Output the [X, Y] coordinate of the center of the cell containing the given text.  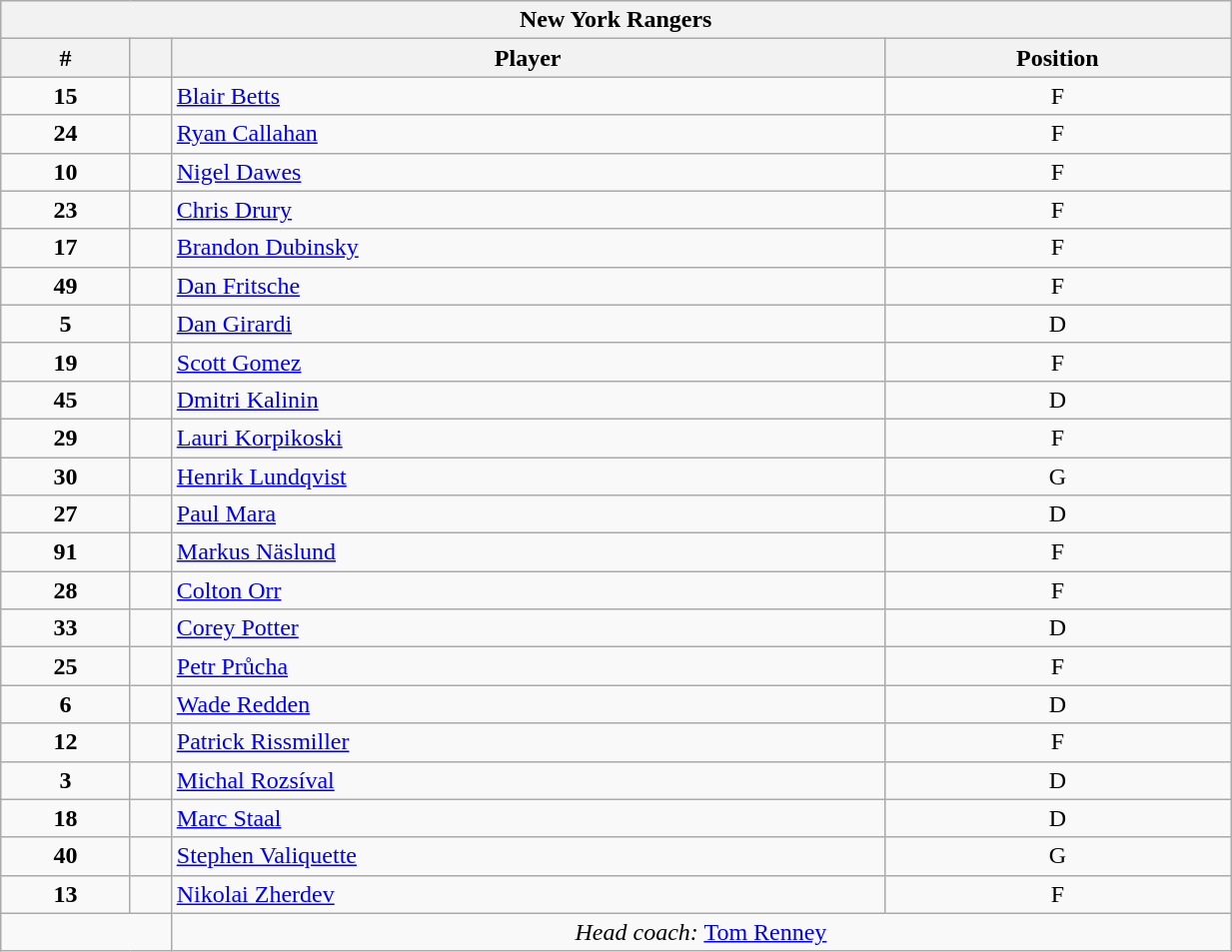
Dan Girardi [528, 324]
Henrik Lundqvist [528, 476]
Patrick Rissmiller [528, 742]
23 [66, 210]
33 [66, 628]
91 [66, 552]
Player [528, 58]
Stephen Valiquette [528, 856]
Nikolai Zherdev [528, 894]
29 [66, 438]
15 [66, 96]
Scott Gomez [528, 362]
Colton Orr [528, 590]
25 [66, 666]
Nigel Dawes [528, 172]
Position [1057, 58]
Lauri Korpikoski [528, 438]
19 [66, 362]
10 [66, 172]
40 [66, 856]
Head coach: Tom Renney [700, 932]
Dmitri Kalinin [528, 400]
30 [66, 476]
27 [66, 514]
Wade Redden [528, 704]
# [66, 58]
Petr Průcha [528, 666]
13 [66, 894]
Corey Potter [528, 628]
18 [66, 818]
Blair Betts [528, 96]
3 [66, 780]
12 [66, 742]
5 [66, 324]
28 [66, 590]
Markus Näslund [528, 552]
24 [66, 134]
49 [66, 286]
Michal Rozsíval [528, 780]
Ryan Callahan [528, 134]
Marc Staal [528, 818]
Brandon Dubinsky [528, 248]
Chris Drury [528, 210]
Paul Mara [528, 514]
17 [66, 248]
New York Rangers [616, 20]
45 [66, 400]
Dan Fritsche [528, 286]
6 [66, 704]
